Output the (X, Y) coordinate of the center of the cell containing the given text.  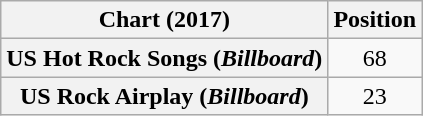
Chart (2017) (164, 20)
Position (375, 20)
US Rock Airplay (Billboard) (164, 96)
23 (375, 96)
68 (375, 58)
US Hot Rock Songs (Billboard) (164, 58)
